Scan for the cell matching the given text and deliver its (X, Y) coordinate at center. 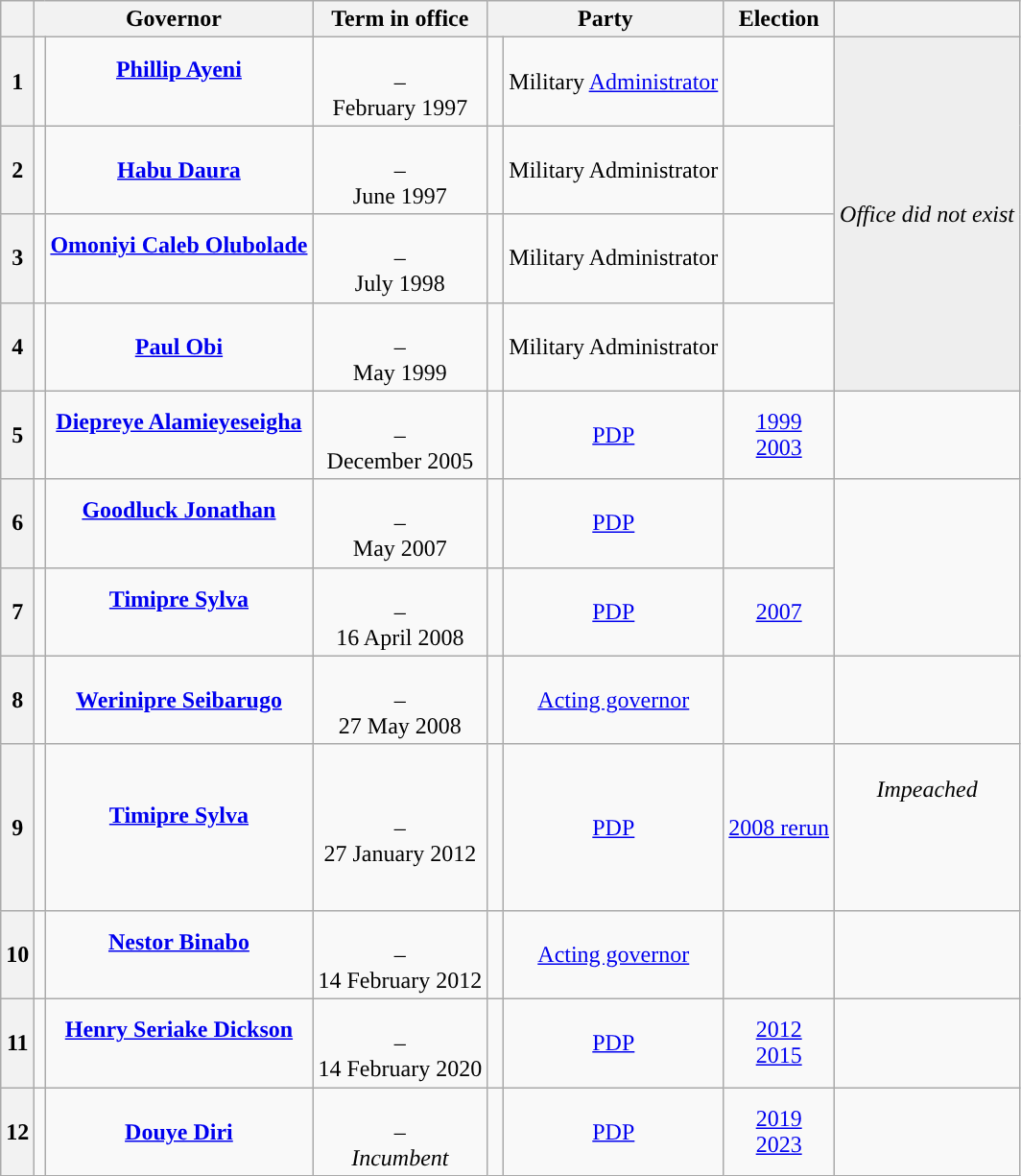
–May 1999 (400, 347)
–May 2007 (400, 523)
2 (17, 170)
–16 April 2008 (400, 612)
–July 1998 (400, 258)
–27 May 2008 (400, 700)
Henry Seriake Dickson (178, 1043)
9 (17, 828)
5 (17, 435)
Omoniyi Caleb Olubolade (178, 258)
Election (779, 19)
Office did not exist (927, 214)
–27 January 2012 (400, 828)
Paul Obi (178, 347)
Impeached (927, 828)
19992003 (779, 435)
–December 2005 (400, 435)
4 (17, 347)
2008 rerun (779, 828)
Habu Daura (178, 170)
Governor (174, 19)
20122015 (779, 1043)
–June 1997 (400, 170)
3 (17, 258)
Nestor Binabo (178, 954)
8 (17, 700)
Phillip Ayeni (178, 82)
7 (17, 612)
6 (17, 523)
12 (17, 1131)
Werinipre Seibarugo (178, 700)
Party (605, 19)
Term in office (400, 19)
–14 February 2012 (400, 954)
10 (17, 954)
1 (17, 82)
–February 1997 (400, 82)
20192023 (779, 1131)
Douye Diri (178, 1131)
–14 February 2020 (400, 1043)
2007 (779, 612)
Goodluck Jonathan (178, 523)
11 (17, 1043)
–Incumbent (400, 1131)
Diepreye Alamieyeseigha (178, 435)
